Detect which cell encompasses the target text, then output its [X, Y] center coordinate. 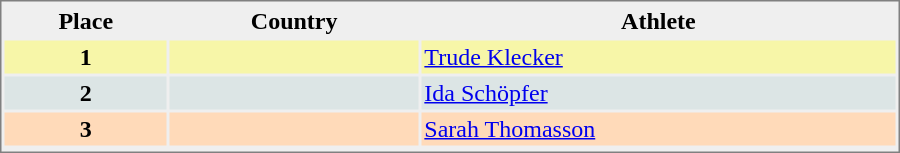
Place [85, 20]
2 [85, 92]
Trude Klecker [658, 56]
Ida Schöpfer [658, 92]
1 [85, 56]
Sarah Thomasson [658, 128]
Athlete [658, 20]
Country [294, 20]
3 [85, 128]
